For the text-containing cell, return its midpoint in [x, y] coordinate format. 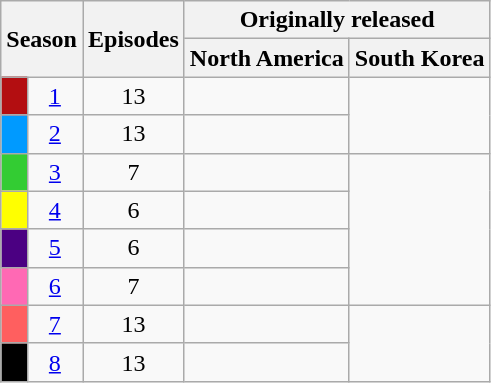
3 [54, 172]
8 [54, 362]
Episodes [133, 39]
Season [42, 39]
Originally released [337, 20]
4 [54, 210]
South Korea [420, 58]
2 [54, 134]
1 [54, 96]
North America [266, 58]
5 [54, 248]
